Determine the (x, y) coordinate at the center of the cell enclosing the given text.  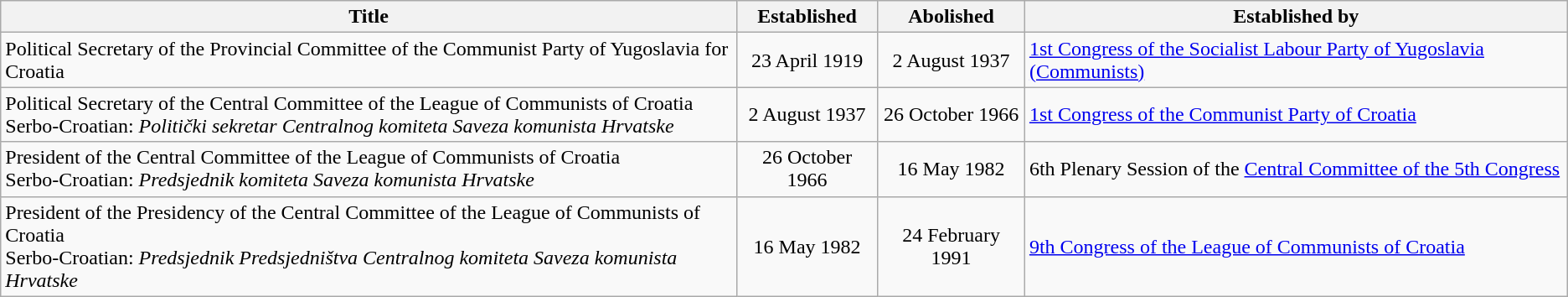
Political Secretary of the Provincial Committee of the Communist Party of Yugoslavia for Croatia (369, 60)
6th Plenary Session of the Central Committee of the 5th Congress (1296, 169)
23 April 1919 (807, 60)
Abolished (952, 17)
Title (369, 17)
Established (807, 17)
Established by (1296, 17)
1st Congress of the Communist Party of Croatia (1296, 114)
President of the Central Committee of the League of Communists of CroatiaSerbo-Croatian: Predsjednik komiteta Saveza komunista Hrvatske (369, 169)
24 February 1991 (952, 247)
1st Congress of the Socialist Labour Party of Yugoslavia (Communists) (1296, 60)
9th Congress of the League of Communists of Croatia (1296, 247)
